For the text-containing cell, return its midpoint in (X, Y) coordinate format. 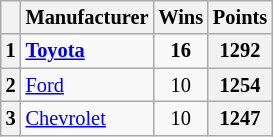
Points (240, 17)
Toyota (88, 51)
1247 (240, 118)
3 (11, 118)
Wins (180, 17)
Chevrolet (88, 118)
2 (11, 85)
Ford (88, 85)
16 (180, 51)
1 (11, 51)
1254 (240, 85)
Manufacturer (88, 17)
1292 (240, 51)
